Scan for the cell matching the given text and deliver its [x, y] coordinate at center. 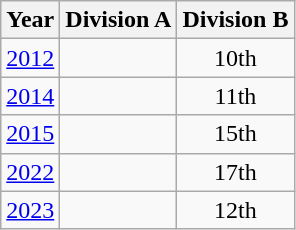
2012 [30, 58]
10th [236, 58]
2023 [30, 210]
15th [236, 134]
2022 [30, 172]
11th [236, 96]
12th [236, 210]
2015 [30, 134]
Division A [118, 20]
Division B [236, 20]
17th [236, 172]
2014 [30, 96]
Year [30, 20]
